Determine the [x, y] coordinate at the center of the cell enclosing the given text.  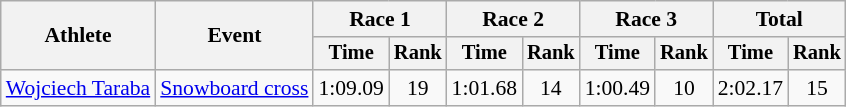
Event [234, 36]
1:00.49 [618, 88]
Athlete [78, 36]
15 [817, 88]
Race 1 [380, 19]
10 [684, 88]
1:09.09 [350, 88]
1:01.68 [484, 88]
Wojciech Taraba [78, 88]
2:02.17 [750, 88]
Race 3 [646, 19]
Race 2 [514, 19]
Total [780, 19]
19 [418, 88]
Snowboard cross [234, 88]
14 [551, 88]
